Provide the [X, Y] coordinate of the cell's center where the given text is located.  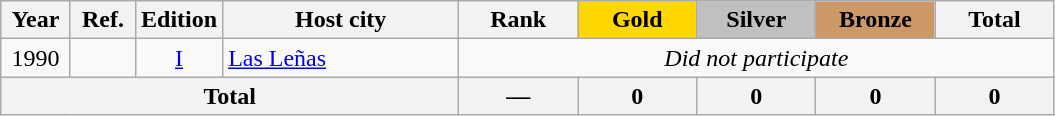
I [180, 58]
Host city [341, 20]
Las Leñas [341, 58]
1990 [36, 58]
Bronze [876, 20]
— [518, 96]
Ref. [102, 20]
Year [36, 20]
Gold [638, 20]
Edition [180, 20]
Rank [518, 20]
Silver [756, 20]
Did not participate [756, 58]
